Determine the [x, y] coordinate at the center of the cell enclosing the given text.  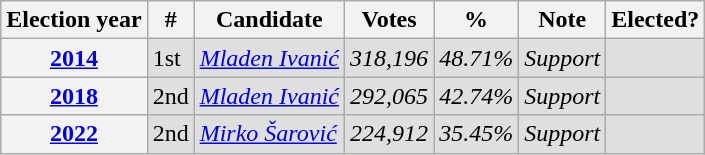
Elected? [656, 20]
Candidate [269, 20]
Election year [74, 20]
35.45% [476, 134]
Mirko Šarović [269, 134]
48.71% [476, 58]
Note [562, 20]
318,196 [390, 58]
Votes [390, 20]
42.74% [476, 96]
# [170, 20]
292,065 [390, 96]
% [476, 20]
224,912 [390, 134]
2022 [74, 134]
2018 [74, 96]
1st [170, 58]
2014 [74, 58]
